Output the (X, Y) coordinate of the center of the cell containing the given text.  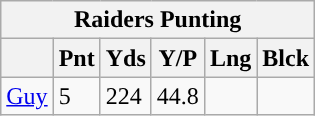
5 (76, 96)
44.8 (178, 96)
Y/P (178, 58)
224 (126, 96)
Guy (27, 96)
Blck (286, 58)
Raiders Punting (158, 20)
Pnt (76, 58)
Yds (126, 58)
Lng (230, 58)
